Pinpoint the cell where the given text exists, returning its (X, Y) midpoint coordinate. 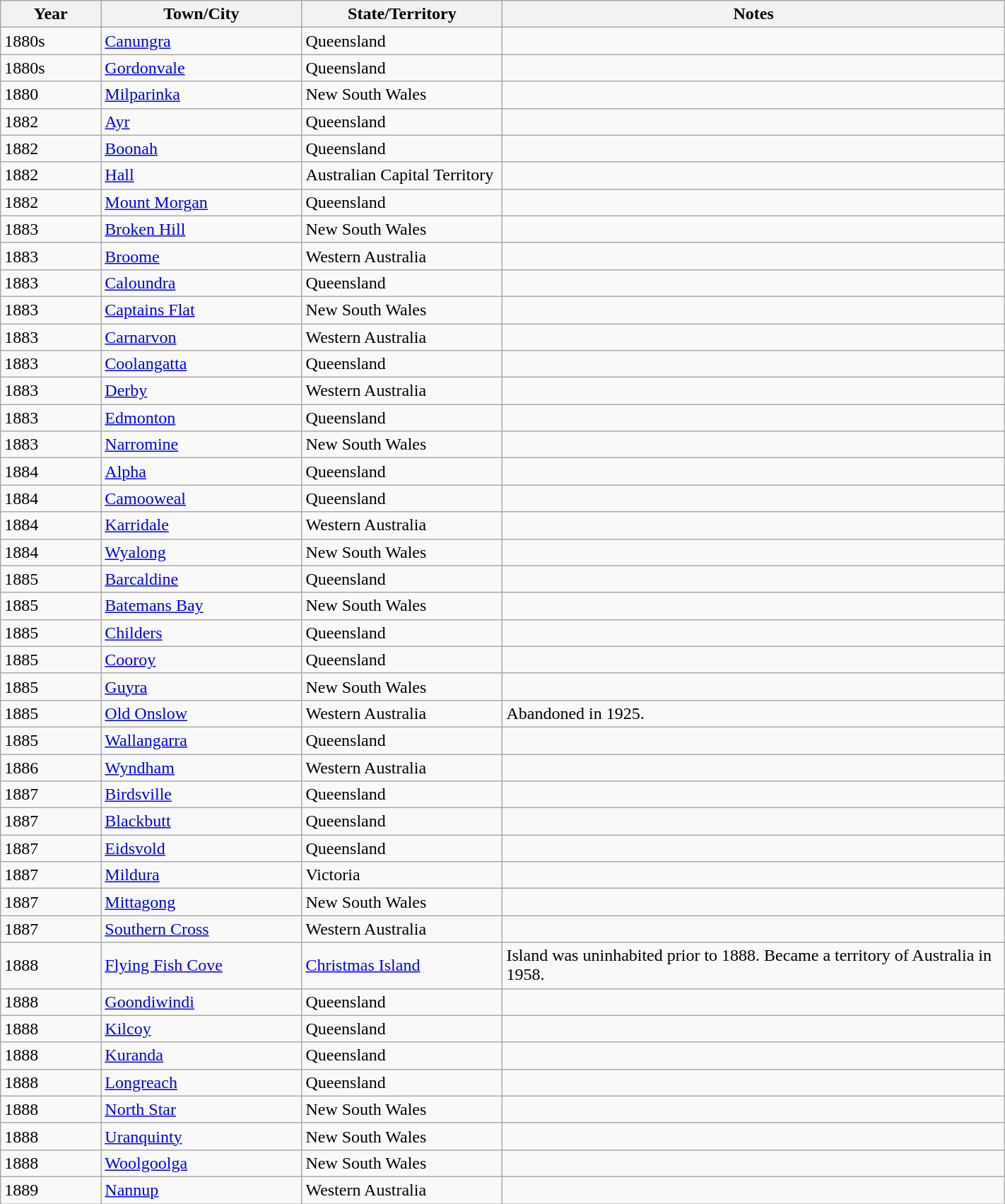
Mittagong (201, 902)
Wyalong (201, 552)
Blackbutt (201, 822)
Coolangatta (201, 364)
Mount Morgan (201, 202)
Childers (201, 633)
Australian Capital Territory (402, 175)
Southern Cross (201, 929)
Woolgoolga (201, 1163)
Boonah (201, 148)
Nannup (201, 1190)
Carnarvon (201, 337)
Town/City (201, 14)
Eidsvold (201, 848)
Uranquinty (201, 1136)
Abandoned in 1925. (753, 713)
Longreach (201, 1082)
Milparinka (201, 95)
Year (51, 14)
Edmonton (201, 418)
Canungra (201, 41)
Derby (201, 391)
Guyra (201, 686)
Karridale (201, 525)
Batemans Bay (201, 606)
Goondiwindi (201, 1002)
Ayr (201, 122)
Old Onslow (201, 713)
Camooweal (201, 498)
North Star (201, 1109)
Caloundra (201, 283)
Flying Fish Cove (201, 966)
1880 (51, 95)
Notes (753, 14)
Island was uninhabited prior to 1888. Became a territory of Australia in 1958. (753, 966)
Mildura (201, 875)
Cooroy (201, 660)
Victoria (402, 875)
Alpha (201, 472)
Christmas Island (402, 966)
Birdsville (201, 795)
Wyndham (201, 767)
Barcaldine (201, 579)
Wallangarra (201, 740)
State/Territory (402, 14)
Broome (201, 256)
Hall (201, 175)
Narromine (201, 445)
Captains Flat (201, 310)
Kuranda (201, 1056)
1889 (51, 1190)
Gordonvale (201, 68)
1886 (51, 767)
Kilcoy (201, 1029)
Broken Hill (201, 229)
